Scan for the cell matching the given text and deliver its [x, y] coordinate at center. 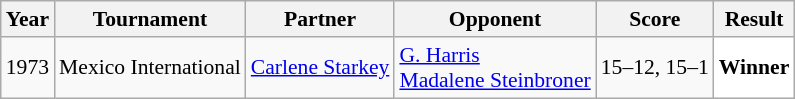
Score [655, 19]
15–12, 15–1 [655, 68]
Carlene Starkey [320, 68]
Winner [754, 68]
1973 [28, 68]
Opponent [494, 19]
Partner [320, 19]
Result [754, 19]
Tournament [150, 19]
G. Harris Madalene Steinbroner [494, 68]
Mexico International [150, 68]
Year [28, 19]
